Pinpoint the cell where the given text exists, returning its [x, y] midpoint coordinate. 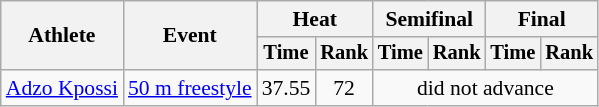
72 [344, 88]
Adzo Kpossi [62, 88]
Final [541, 19]
did not advance [486, 88]
37.55 [286, 88]
Heat [315, 19]
Athlete [62, 36]
50 m freestyle [190, 88]
Event [190, 36]
Semifinal [429, 19]
